Return the [X, Y] coordinate for the center point of the cell that contains the specified text.  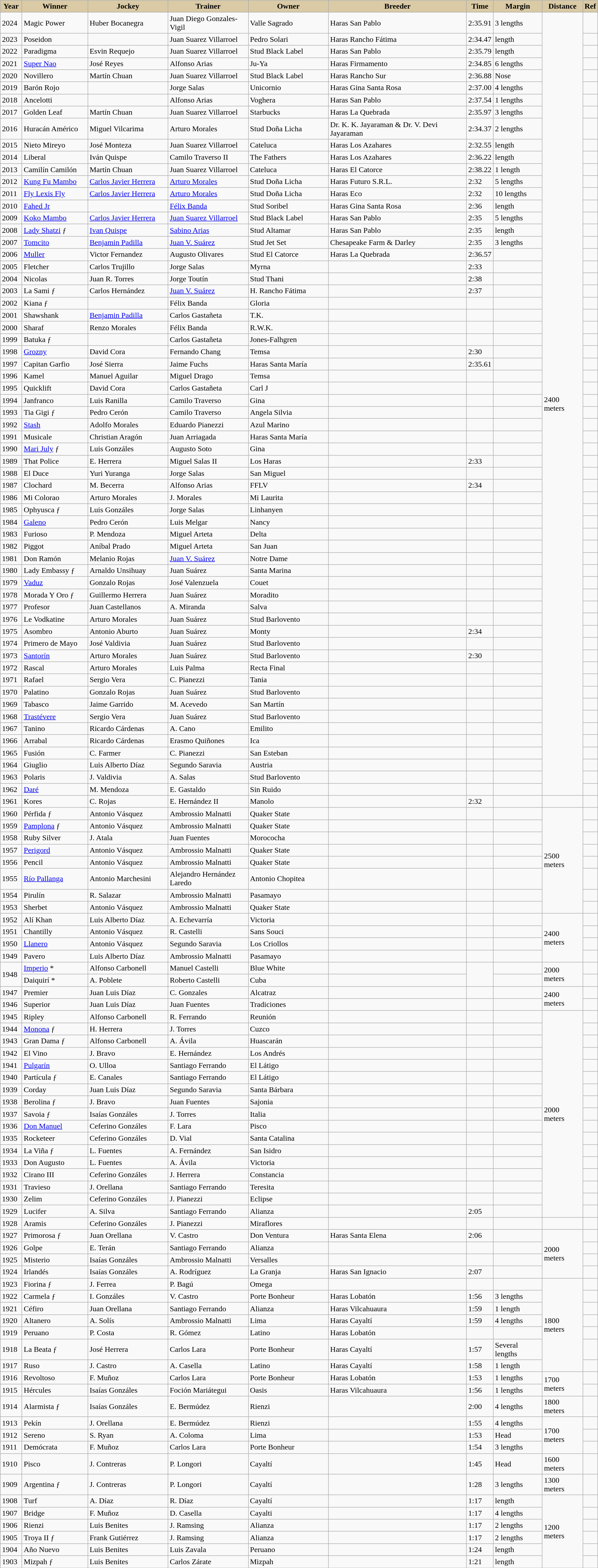
Starbucks [288, 112]
Fernando Chang [208, 352]
Salva [288, 607]
Reunión [288, 1017]
José Sierra [128, 364]
2021 [11, 64]
Polaris [55, 777]
Cuba [288, 980]
Huascarán [288, 1041]
Chantilly [55, 932]
A. Fernández [208, 1151]
2022 [11, 51]
Don Augusto [55, 1163]
1944 [11, 1029]
2:36.22 [480, 157]
Linhanyen [288, 510]
1942 [11, 1053]
Ref [590, 6]
Tanino [55, 728]
J. Atala [128, 838]
Huracán Américo [55, 128]
E. Hernández II [208, 802]
R. Díaz [208, 1501]
R.W.K. [288, 327]
1908 [11, 1501]
1924 [11, 1272]
2:36 [480, 206]
Alcatraz [288, 993]
Sharaf [55, 327]
Ivan Quispe [128, 230]
1925 [11, 1260]
Pavero [55, 956]
2:35.91 [480, 23]
2:34.47 [480, 39]
Nancy [288, 522]
Ica [288, 741]
Fiorina ƒ [55, 1284]
Don Manuel [55, 1126]
1975 [11, 631]
Christian Aragón [128, 437]
Musicale [55, 437]
Manolo [288, 802]
2:35.79 [480, 51]
2:37 [480, 291]
Camilo Traverso II [208, 157]
1906 [11, 1525]
Pirulín [55, 895]
José Valenzuela [208, 583]
Chesapeake Farm & Darley [397, 242]
F. Lara [208, 1126]
Camilín Camilón [55, 170]
Kores [55, 802]
Morada Y Oro ƒ [55, 595]
1949 [11, 956]
A. Cano [208, 728]
Daiquirí * [55, 980]
1984 [11, 522]
Adolfo Morales [128, 425]
1936 [11, 1126]
Italia [288, 1114]
Gran Dama ƒ [55, 1041]
Mi Laurita [288, 498]
1990 [11, 449]
Jaime Fuchs [208, 364]
Furioso [55, 534]
R. Gómez [208, 1333]
Monty [288, 631]
Super Nao [55, 64]
Shawshank [55, 315]
Aníbal Prado [128, 546]
Palatino [55, 692]
1989 [11, 461]
1:54 [480, 1447]
Poseidon [55, 39]
1920 [11, 1321]
Delta [288, 534]
Augusto Soto [208, 449]
A. Echevarría [208, 919]
Magic Power [55, 23]
Lady Shatzi ƒ [55, 230]
San Martín [288, 704]
Victor Fernandez [128, 255]
Argentina ƒ [55, 1484]
Carlos Zárate [208, 1562]
José Reyes [128, 64]
1964 [11, 765]
Travieso [55, 1187]
Mizpah ƒ [55, 1562]
Haras El Catorce [397, 170]
2011 [11, 194]
1929 [11, 1211]
Haras Futuro S.R.L. [397, 182]
1965 [11, 753]
1917 [11, 1366]
Daré [55, 789]
Carmela ƒ [55, 1296]
Demócrata [55, 1447]
A. Miranda [208, 607]
1931 [11, 1187]
1986 [11, 498]
1959 [11, 826]
Ruby Silver [55, 838]
Santa Bárbara [288, 1090]
2014 [11, 157]
2:06 [480, 1236]
2015 [11, 145]
Fletcher [55, 267]
1926 [11, 1248]
Alarmista ƒ [55, 1406]
Ophyusca ƒ [55, 510]
Rascal [55, 668]
Primero de Mayo [55, 643]
Valle Sagrado [288, 23]
Janfranco [55, 400]
San Juan [288, 546]
Year [11, 6]
Troya II ƒ [55, 1537]
2:35.61 [480, 364]
1921 [11, 1308]
Winner [55, 6]
Santa Marina [288, 571]
Revoltoso [55, 1378]
Ruso [55, 1366]
1997 [11, 364]
1969 [11, 704]
1938 [11, 1102]
Stash [55, 425]
Carl J [288, 388]
1:28 [480, 1484]
Tabasco [55, 704]
1943 [11, 1041]
Cirano III [55, 1175]
1970 [11, 692]
1909 [11, 1484]
Los Andrés [288, 1053]
Haras Santa Elena [397, 1236]
1985 [11, 510]
J. Herrera [208, 1175]
1300 meters [562, 1484]
Pulgarín [55, 1065]
Myrna [288, 267]
Galeno [55, 522]
E. Herrera [128, 461]
Fly Lexis Fly [55, 194]
Santa Catalina [288, 1138]
J. Castro [128, 1366]
1945 [11, 1017]
1903 [11, 1562]
2005 [11, 267]
1922 [11, 1296]
1960 [11, 814]
1996 [11, 376]
1972 [11, 668]
2001 [11, 315]
2020 [11, 76]
Iván Quispe [128, 157]
2:38 [480, 279]
1:58 [480, 1366]
Pamplona ƒ [55, 826]
Nieto Mireyo [55, 145]
2008 [11, 230]
Jaime Garrido [128, 704]
Rafael [55, 680]
La Granja [288, 1272]
Angela Silvia [288, 413]
2010 [11, 206]
1937 [11, 1114]
Trainer [208, 6]
1928 [11, 1223]
El Duce [55, 473]
2:38.22 [480, 170]
Ripley [55, 1017]
1956 [11, 862]
Versalles [288, 1260]
1912 [11, 1435]
The Fathers [288, 157]
Stud Altamar [288, 230]
J. Morales [208, 498]
Roberto Castelli [208, 980]
2006 [11, 255]
Haras Rancho Fátima [397, 39]
Gloria [288, 303]
La Sami ƒ [55, 291]
Lucifer [55, 1211]
Batuka ƒ [55, 339]
Blue White [288, 968]
Huber Bocanegra [128, 23]
Los Criollos [288, 944]
Piggot [55, 546]
Miguel Drago [208, 376]
Bridge [55, 1513]
Don Ventura [288, 1236]
Año Nuevo [55, 1549]
Superior [55, 1005]
R. Ferrando [208, 1017]
Rocketeer [55, 1138]
Nicolas [55, 279]
Juan Diego Gonzales-Vigil [208, 23]
Luis Melgar [208, 522]
1992 [11, 425]
Céfiro [55, 1308]
H. Rancho Fátima [288, 291]
2002 [11, 303]
Sabino Arias [208, 230]
1918 [11, 1349]
Altanero [55, 1321]
Nose [517, 76]
Giuglio [55, 765]
Tomcito [55, 242]
Cuzco [288, 1029]
2:00 [480, 1406]
Stud El Catorce [288, 255]
Melanio Rojas [128, 559]
2:34.85 [480, 64]
2017 [11, 112]
2:37.54 [480, 100]
Oasis [288, 1390]
Couet [288, 583]
H. Herrera [128, 1029]
1995 [11, 388]
San Esteban [288, 753]
2003 [11, 291]
José Valdivia [128, 643]
A. Solís [128, 1321]
1916 [11, 1378]
1907 [11, 1513]
Llanero [55, 944]
Kiana ƒ [55, 303]
M. Acevedo [208, 704]
J. Valdivia [128, 777]
1977 [11, 607]
Berolina ƒ [55, 1102]
Cayalti [288, 1513]
Teresita [288, 1187]
2:35.97 [480, 112]
Emilito [288, 728]
Imperio * [55, 968]
E. Gastaldo [208, 789]
Pedro Solari [288, 39]
Tradiciones [288, 1005]
1:24 [480, 1549]
Alejandro Hernández Laredo [208, 879]
El Vino [55, 1053]
Kung Fu Mambo [55, 182]
1948 [11, 974]
1981 [11, 559]
Moradito [288, 595]
Turf [55, 1501]
1961 [11, 802]
1:57 [480, 1349]
Guillermo Herrera [128, 595]
1999 [11, 339]
2016 [11, 128]
Monona ƒ [55, 1029]
Carlos Trujillo [128, 267]
1978 [11, 595]
1988 [11, 473]
Profesor [55, 607]
J. Ferrea [128, 1284]
Morococha [288, 838]
2500 meters [562, 861]
Recta Final [288, 668]
1930 [11, 1199]
Pérfida ƒ [55, 814]
2023 [11, 39]
P. Mendoza [128, 534]
M. Mendoza [128, 789]
La Beata ƒ [55, 1349]
A. Díaz [128, 1501]
1600 meters [562, 1464]
1982 [11, 546]
2:34.37 [480, 128]
Owner [288, 6]
Ancelotti [55, 100]
2:32.55 [480, 145]
1923 [11, 1284]
Tania [288, 680]
Zelim [55, 1199]
Premier [55, 993]
Antonio Marchesini [128, 879]
Río Pallanga [55, 879]
Jockey [128, 6]
Quicklift [55, 388]
Haras Firmamento [397, 64]
1963 [11, 777]
Luis Ranilla [128, 400]
A. Casella [208, 1366]
Antonio Aburto [128, 631]
1980 [11, 571]
José Herrera [128, 1349]
Erasmo Quiñones [208, 741]
Omega [288, 1284]
Eclipse [288, 1199]
C. Farmer [128, 753]
1200 meters [562, 1531]
1904 [11, 1549]
Margin [517, 6]
M. Becerra [128, 485]
1932 [11, 1175]
A. Salas [208, 777]
Golden Leaf [55, 112]
Renzo Morales [128, 327]
José Monteza [128, 145]
Esvin Requejo [128, 51]
Muller [55, 255]
1935 [11, 1138]
Tia Gigi ƒ [55, 413]
Trastévere [55, 716]
R. Castelli [208, 932]
1919 [11, 1333]
2024 [11, 23]
2013 [11, 170]
Haras San Ignacio [397, 1272]
2:05 [480, 1211]
Carlos Hernández [128, 291]
1:21 [480, 1562]
2009 [11, 218]
1971 [11, 680]
Austria [288, 765]
P. Costa [128, 1333]
Stud Thani [288, 279]
Mari July ƒ [55, 449]
P. Bagú [208, 1284]
1940 [11, 1077]
E. Terán [128, 1248]
1:55 [480, 1423]
Sajonia [288, 1102]
That Police [55, 461]
Liberal [55, 157]
Ju-Ya [288, 64]
1976 [11, 619]
La Viña ƒ [55, 1151]
Misterio [55, 1260]
1987 [11, 485]
Azul Marino [288, 425]
Antonio Chopitea [288, 879]
Corday [55, 1090]
Eduardo Pianezzi [208, 425]
Frank Gutiérrez [128, 1537]
O. Ulloa [128, 1065]
Juan Arriagada [208, 437]
Jones-Falhgren [288, 339]
1974 [11, 643]
1933 [11, 1163]
Fahed Jr [55, 206]
Grozny [55, 352]
1951 [11, 932]
Constancia [288, 1175]
2007 [11, 242]
Mizpah [288, 1562]
Luis Palma [208, 668]
T.K. [288, 315]
Foción Mariátegui [208, 1390]
1962 [11, 789]
2:36.88 [480, 76]
1979 [11, 583]
1973 [11, 656]
1950 [11, 944]
Juan R. Torres [128, 279]
Kamel [55, 376]
Unicornio [288, 88]
Arnaldo Unsihuay [128, 571]
Capitan Garfio [55, 364]
1934 [11, 1151]
D. Vial [208, 1138]
1954 [11, 895]
A. Silva [128, 1211]
Haras Rancho Sur [397, 76]
1994 [11, 400]
Perigord [55, 850]
Savoia ƒ [55, 1114]
Clochard [55, 485]
Luis Zavala [208, 1549]
1927 [11, 1236]
1983 [11, 534]
Breeder [397, 6]
Stud Soribel [288, 206]
1952 [11, 919]
1993 [11, 413]
I. Gonzáles [128, 1296]
1991 [11, 437]
1915 [11, 1390]
Los Haras [288, 461]
D. Casella [208, 1513]
Sans Souci [288, 932]
E. Hernández [208, 1053]
Stud Jet Set [288, 242]
2:07 [480, 1272]
Don Ramón [55, 559]
C. Rojas [128, 802]
1911 [11, 1447]
1914 [11, 1406]
Miguel Vilcarima [128, 128]
1905 [11, 1537]
Distance [562, 6]
1941 [11, 1065]
Asombro [55, 631]
Golpe [55, 1248]
Barón Rojo [55, 88]
1939 [11, 1090]
1913 [11, 1423]
2004 [11, 279]
1966 [11, 741]
1947 [11, 993]
C. Gonzales [208, 993]
Manuel Aguilar [128, 376]
2019 [11, 88]
Manuel Castelli [208, 968]
Time [480, 6]
Aramis [55, 1223]
1968 [11, 716]
Paradigma [55, 51]
Miguel Salas II [208, 461]
S. Ryan [128, 1435]
E. Canales [128, 1077]
Fusión [55, 753]
2012 [11, 182]
1998 [11, 352]
Sereno [55, 1435]
2000 [11, 327]
A. Rodríguez [208, 1272]
Voghera [288, 100]
1:45 [480, 1464]
Lady Embassy ƒ [55, 571]
Juan Castellanos [128, 607]
Pekín [55, 1423]
Sherbet [55, 907]
2:37.00 [480, 88]
1946 [11, 1005]
Irlandés [55, 1272]
1957 [11, 850]
Pencil [55, 862]
Arrabal [55, 741]
Santorín [55, 656]
Mi Colorao [55, 498]
Augusto Olivares [208, 255]
Novillero [55, 76]
1955 [11, 879]
Miraflores [288, 1223]
Alí Khan [55, 919]
Vaduz [55, 583]
A. Coloma [208, 1435]
Primorosa ƒ [55, 1236]
Jorge Toutín [208, 279]
2:36.57 [480, 255]
Hércules [55, 1390]
1967 [11, 728]
Yuri Yuranga [128, 473]
Haras Eco [397, 194]
San Miguel [288, 473]
A. Poblete [128, 980]
Several lengths [517, 1349]
1958 [11, 838]
Le Vodkatine [55, 619]
R. Salazar [128, 895]
1953 [11, 907]
10 lengths [517, 194]
San Isidro [288, 1151]
6 lengths [517, 64]
Dr. K. K. Jayaraman & Dr. V. Devi Jayaraman [397, 128]
Partícula ƒ [55, 1077]
Notre Dame [288, 559]
FFLV [288, 485]
Koko Mambo [55, 218]
Sin Ruido [288, 789]
1910 [11, 1464]
2018 [11, 100]
